Capture the cell that displays the provided text and extract its (X, Y) central coordinate. 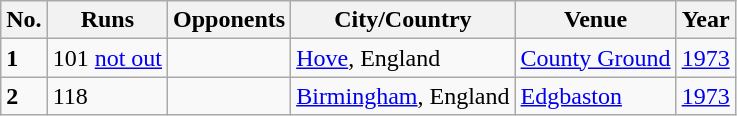
Hove, England (403, 58)
1 (24, 58)
City/Country (403, 20)
2 (24, 96)
Birmingham, England (403, 96)
Opponents (230, 20)
Runs (107, 20)
Edgbaston (596, 96)
101 not out (107, 58)
Venue (596, 20)
No. (24, 20)
Year (706, 20)
County Ground (596, 58)
118 (107, 96)
